Find where the given text appears and provide that cell's center as (X, Y) coordinate. 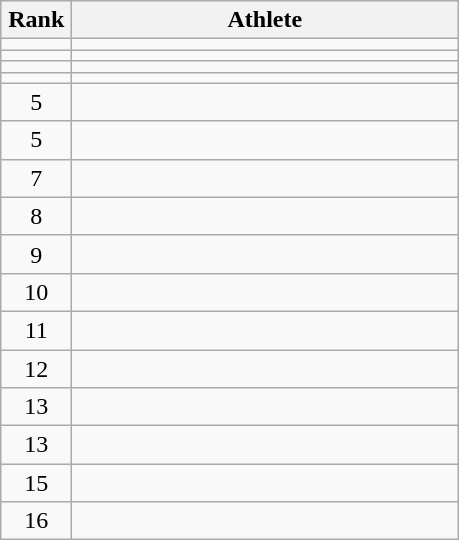
8 (36, 216)
9 (36, 254)
16 (36, 521)
12 (36, 369)
7 (36, 178)
Athlete (265, 20)
15 (36, 483)
11 (36, 330)
10 (36, 292)
Rank (36, 20)
